Scan for the cell matching the given text and deliver its (X, Y) coordinate at center. 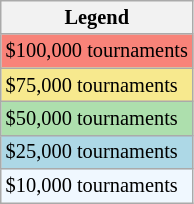
$75,000 tournaments (97, 85)
$100,000 tournaments (97, 51)
$25,000 tournaments (97, 152)
$50,000 tournaments (97, 118)
$10,000 tournaments (97, 186)
Legend (97, 17)
